Find where the given text appears and provide that cell's center as (x, y) coordinate. 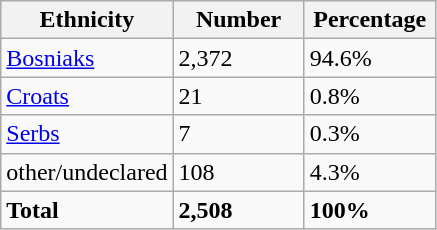
21 (238, 96)
Croats (87, 96)
Serbs (87, 134)
0.8% (370, 96)
Percentage (370, 20)
Ethnicity (87, 20)
100% (370, 210)
4.3% (370, 172)
94.6% (370, 58)
Number (238, 20)
Bosniaks (87, 58)
7 (238, 134)
other/undeclared (87, 172)
0.3% (370, 134)
108 (238, 172)
2,508 (238, 210)
2,372 (238, 58)
Total (87, 210)
